Return [x, y] of the center of cell containing provided text 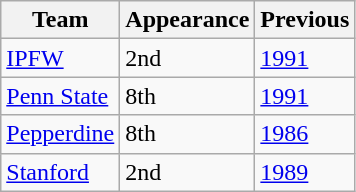
IPFW [60, 58]
1986 [305, 134]
Previous [305, 20]
Appearance [188, 20]
Penn State [60, 96]
Stanford [60, 172]
Team [60, 20]
1989 [305, 172]
Pepperdine [60, 134]
